Locate the cell with the specified text and output its [X, Y] center coordinate. 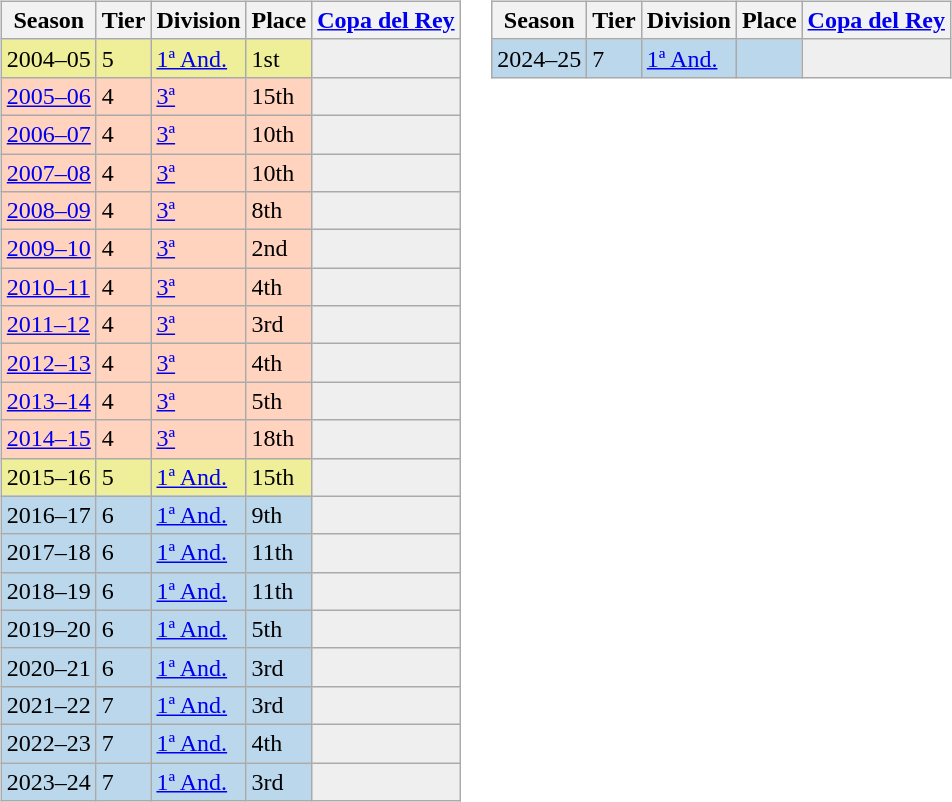
2021–22 [48, 705]
2022–23 [48, 743]
2009–10 [48, 249]
2nd [279, 249]
2024–25 [540, 58]
2020–21 [48, 667]
1st [279, 58]
8th [279, 211]
2016–17 [48, 515]
2012–13 [48, 363]
2023–24 [48, 781]
2014–15 [48, 439]
2018–19 [48, 591]
2007–08 [48, 173]
2006–07 [48, 134]
2005–06 [48, 96]
2013–14 [48, 401]
2019–20 [48, 629]
2008–09 [48, 211]
9th [279, 515]
18th [279, 439]
2010–11 [48, 287]
2015–16 [48, 477]
2011–12 [48, 325]
2017–18 [48, 553]
2004–05 [48, 58]
